Output the [X, Y] coordinate of the center of the cell containing the given text.  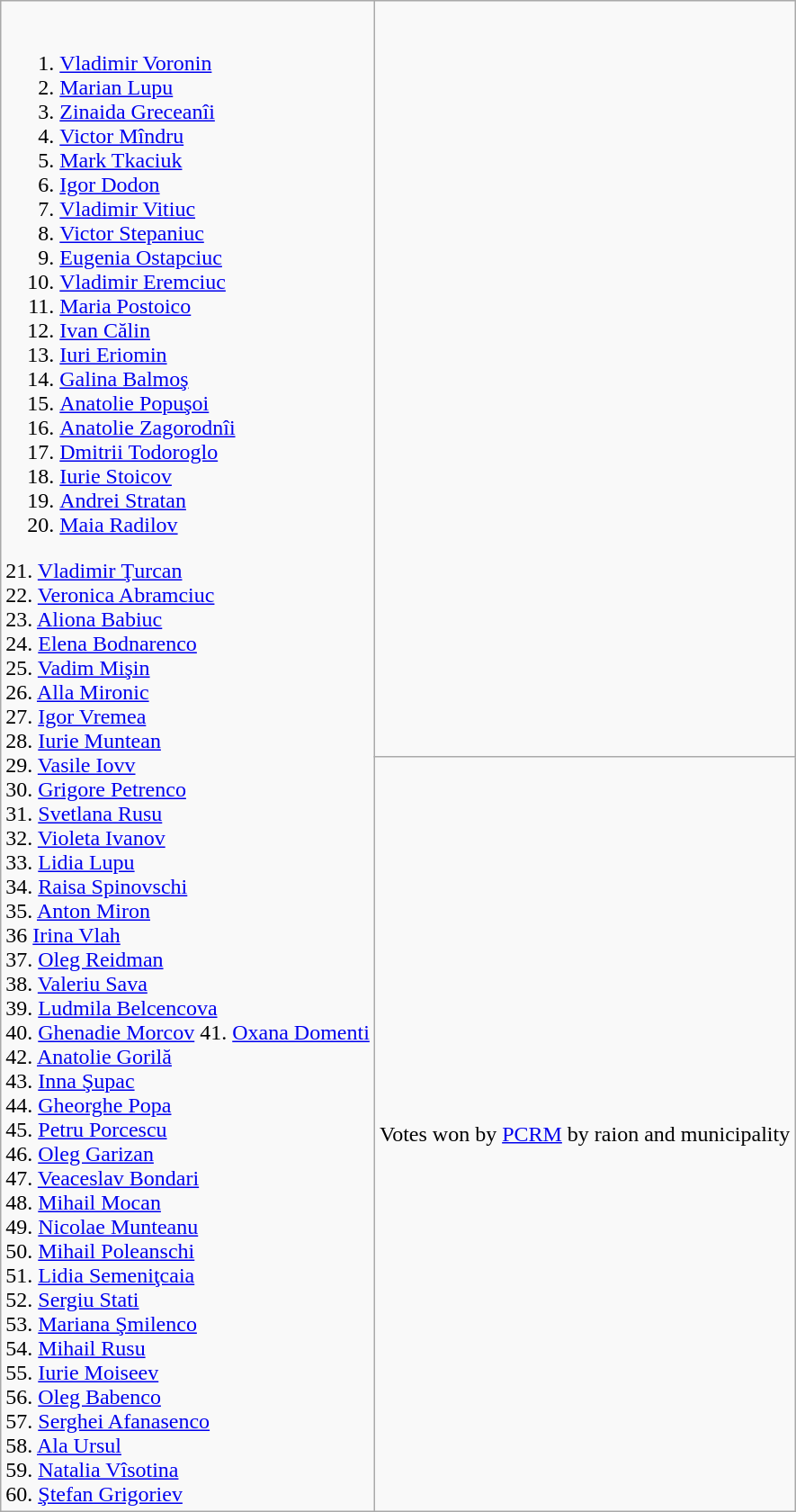
Votes won by PCRM by raion and municipality [585, 1134]
